Provide the (X, Y) coordinate of the cell's center where the given text is located.  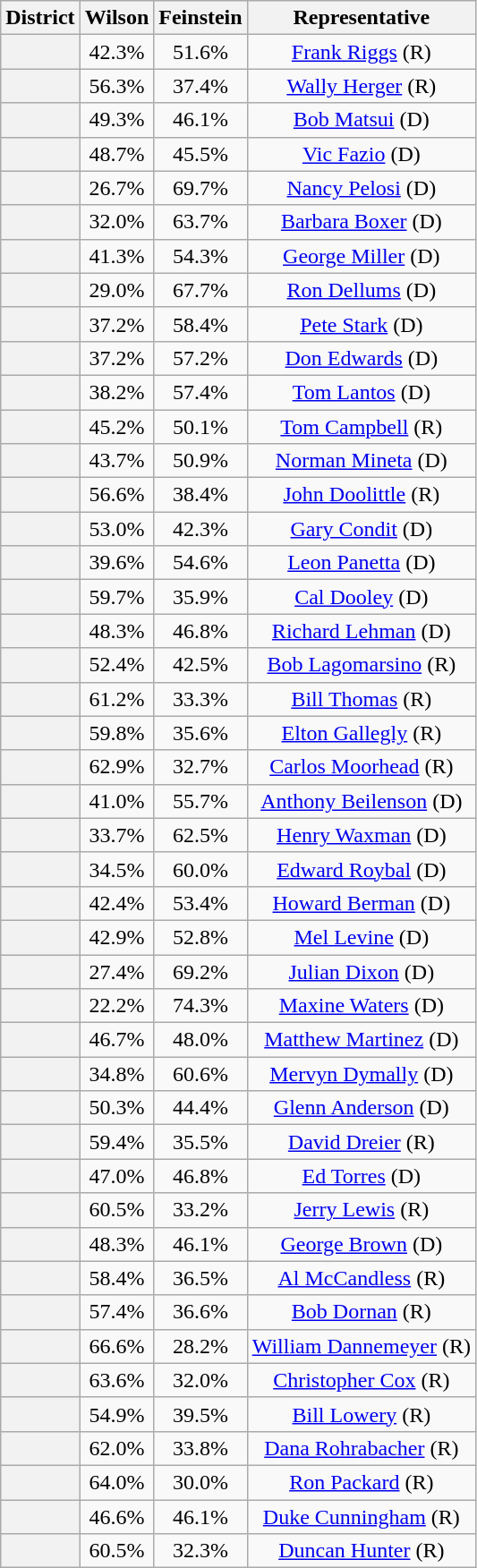
Bob Dornan (R) (362, 1312)
33.8% (200, 1448)
District (40, 18)
48.7% (116, 154)
53.0% (116, 529)
Don Edwards (D) (362, 358)
39.5% (200, 1414)
Dana Rohrabacher (R) (362, 1448)
54.9% (116, 1414)
59.7% (116, 597)
Pete Stark (D) (362, 324)
60.6% (200, 1074)
Gary Condit (D) (362, 529)
Nancy Pelosi (D) (362, 188)
49.3% (116, 120)
69.2% (200, 971)
48.0% (200, 1040)
26.7% (116, 188)
66.6% (116, 1346)
Matthew Martinez (D) (362, 1040)
60.0% (200, 869)
56.6% (116, 495)
Duncan Hunter (R) (362, 1551)
46.6% (116, 1517)
22.2% (116, 1006)
35.6% (200, 733)
George Miller (D) (362, 256)
William Dannemeyer (R) (362, 1346)
Ron Dellums (D) (362, 290)
Howard Berman (D) (362, 903)
33.7% (116, 835)
50.9% (200, 461)
46.7% (116, 1040)
51.6% (200, 52)
Representative (362, 18)
42.4% (116, 903)
50.1% (200, 427)
John Doolittle (R) (362, 495)
33.3% (200, 699)
54.3% (200, 256)
Ed Torres (D) (362, 1176)
37.4% (200, 86)
45.5% (200, 154)
32.7% (200, 767)
Anthony Beilenson (D) (362, 801)
52.4% (116, 665)
59.4% (116, 1142)
Wilson (116, 18)
34.8% (116, 1074)
Al McCandless (R) (362, 1278)
41.0% (116, 801)
54.6% (200, 563)
Ron Packard (R) (362, 1482)
Elton Gallegly (R) (362, 733)
Duke Cunningham (R) (362, 1517)
69.7% (200, 188)
Bill Lowery (R) (362, 1414)
52.8% (200, 937)
38.2% (116, 392)
53.4% (200, 903)
64.0% (116, 1482)
50.3% (116, 1108)
67.7% (200, 290)
32.3% (200, 1551)
Richard Lehman (D) (362, 631)
56.3% (116, 86)
29.0% (116, 290)
63.7% (200, 222)
34.5% (116, 869)
Julian Dixon (D) (362, 971)
45.2% (116, 427)
Barbara Boxer (D) (362, 222)
Tom Campbell (R) (362, 427)
Cal Dooley (D) (362, 597)
38.4% (200, 495)
62.9% (116, 767)
Christopher Cox (R) (362, 1380)
39.6% (116, 563)
62.0% (116, 1448)
Leon Panetta (D) (362, 563)
27.4% (116, 971)
Glenn Anderson (D) (362, 1108)
Carlos Moorhead (R) (362, 767)
59.8% (116, 733)
Bob Matsui (D) (362, 120)
55.7% (200, 801)
74.3% (200, 1006)
30.0% (200, 1482)
Mervyn Dymally (D) (362, 1074)
Edward Roybal (D) (362, 869)
George Brown (D) (362, 1244)
Wally Herger (R) (362, 86)
Tom Lantos (D) (362, 392)
Mel Levine (D) (362, 937)
57.2% (200, 358)
36.5% (200, 1278)
42.5% (200, 665)
Maxine Waters (D) (362, 1006)
Frank Riggs (R) (362, 52)
Vic Fazio (D) (362, 154)
Bob Lagomarsino (R) (362, 665)
Henry Waxman (D) (362, 835)
33.2% (200, 1210)
61.2% (116, 699)
Bill Thomas (R) (362, 699)
Norman Mineta (D) (362, 461)
43.7% (116, 461)
35.9% (200, 597)
Jerry Lewis (R) (362, 1210)
41.3% (116, 256)
62.5% (200, 835)
63.6% (116, 1380)
47.0% (116, 1176)
Feinstein (200, 18)
35.5% (200, 1142)
28.2% (200, 1346)
42.9% (116, 937)
David Dreier (R) (362, 1142)
36.6% (200, 1312)
44.4% (200, 1108)
